From the cell containing the given text, extract its center point as (x, y) coordinate. 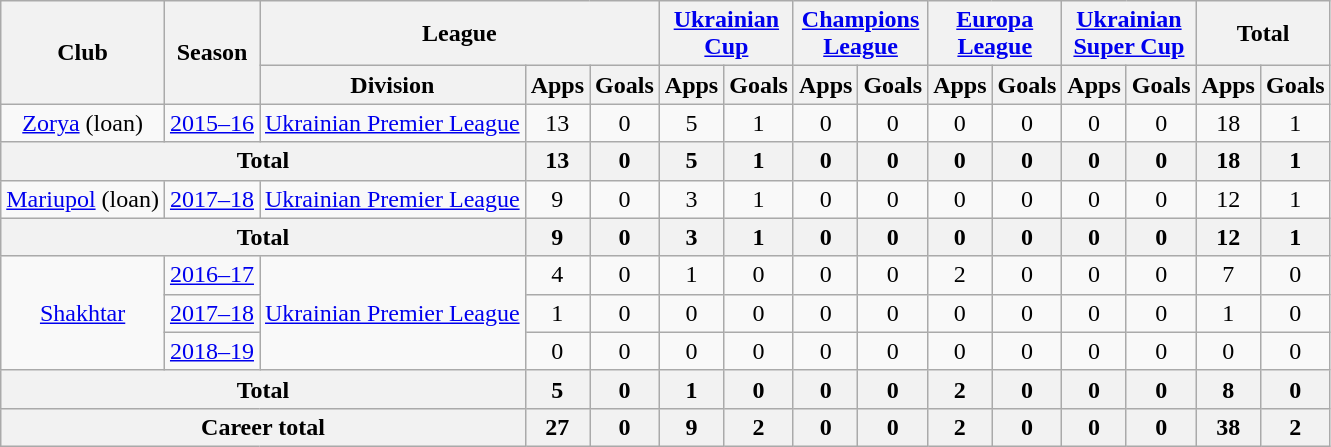
Mariupol (loan) (83, 199)
7 (1228, 275)
38 (1228, 427)
Division (393, 85)
4 (557, 275)
League (460, 34)
2018–19 (212, 351)
EuropaLeague (995, 34)
Career total (263, 427)
Shakhtar (83, 313)
UkrainianSuper Cup (1129, 34)
27 (557, 427)
Zorya (loan) (83, 123)
Club (83, 52)
8 (1228, 389)
2016–17 (212, 275)
2015–16 (212, 123)
UkrainianCup (726, 34)
ChampionsLeague (860, 34)
Season (212, 52)
